Locate the cell with the specified text and output its (x, y) center coordinate. 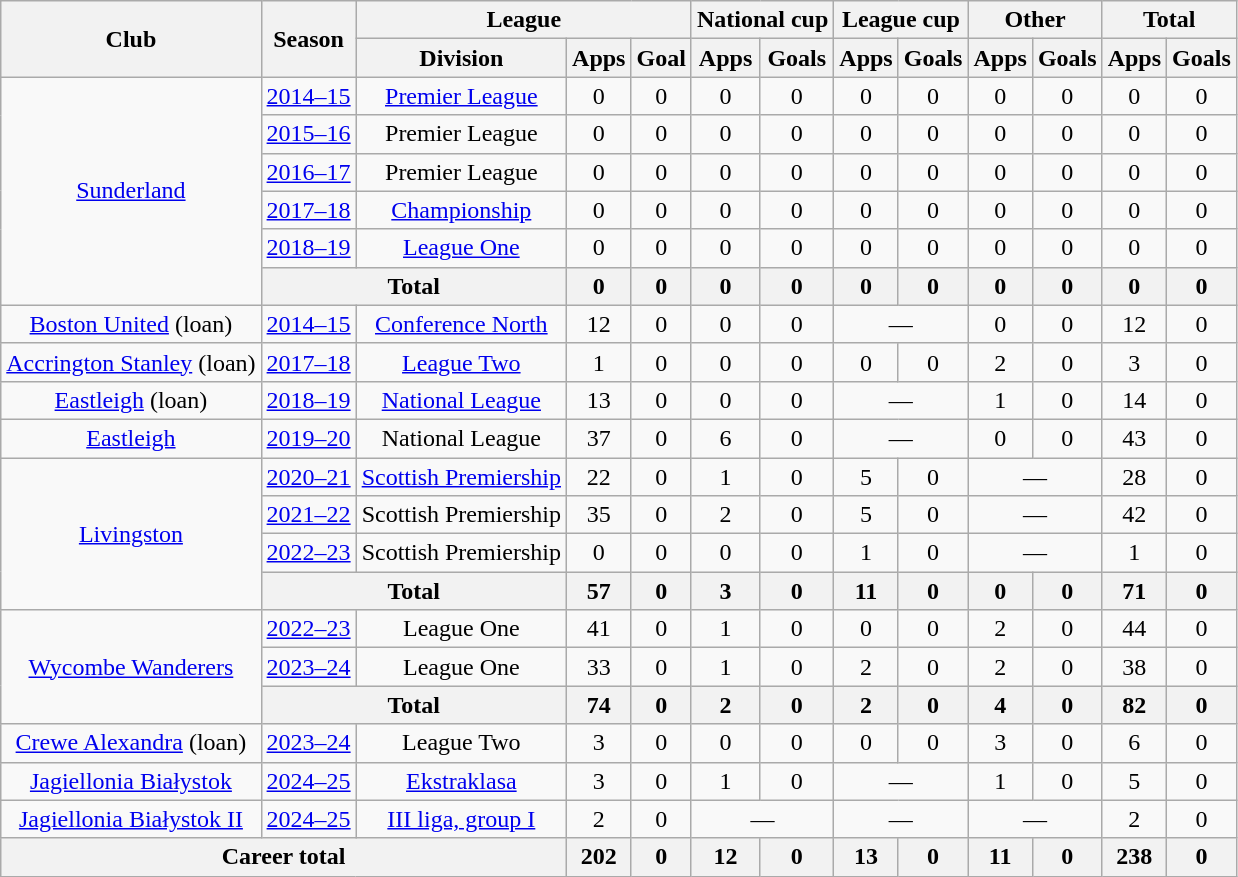
Conference North (461, 324)
42 (1134, 515)
2016–17 (308, 172)
22 (599, 477)
Ekstraklasa (461, 781)
2020–21 (308, 477)
Boston United (loan) (131, 324)
37 (599, 438)
Goal (661, 58)
Jagiellonia Białystok (131, 781)
35 (599, 515)
71 (1134, 591)
League (524, 20)
Sunderland (131, 191)
14 (1134, 400)
74 (599, 705)
Eastleigh (131, 438)
Division (461, 58)
National cup (762, 20)
82 (1134, 705)
Jagiellonia Białystok II (131, 819)
Eastleigh (loan) (131, 400)
2015–16 (308, 134)
43 (1134, 438)
28 (1134, 477)
44 (1134, 629)
Club (131, 39)
238 (1134, 857)
2021–22 (308, 515)
Accrington Stanley (loan) (131, 362)
202 (599, 857)
4 (1000, 705)
Career total (284, 857)
III liga, group I (461, 819)
Livingston (131, 534)
Wycombe Wanderers (131, 667)
Championship (461, 210)
2019–20 (308, 438)
33 (599, 667)
Crewe Alexandra (loan) (131, 743)
41 (599, 629)
Season (308, 39)
Other (1035, 20)
League cup (901, 20)
57 (599, 591)
38 (1134, 667)
